Pinpoint the cell where the given text exists, returning its [x, y] midpoint coordinate. 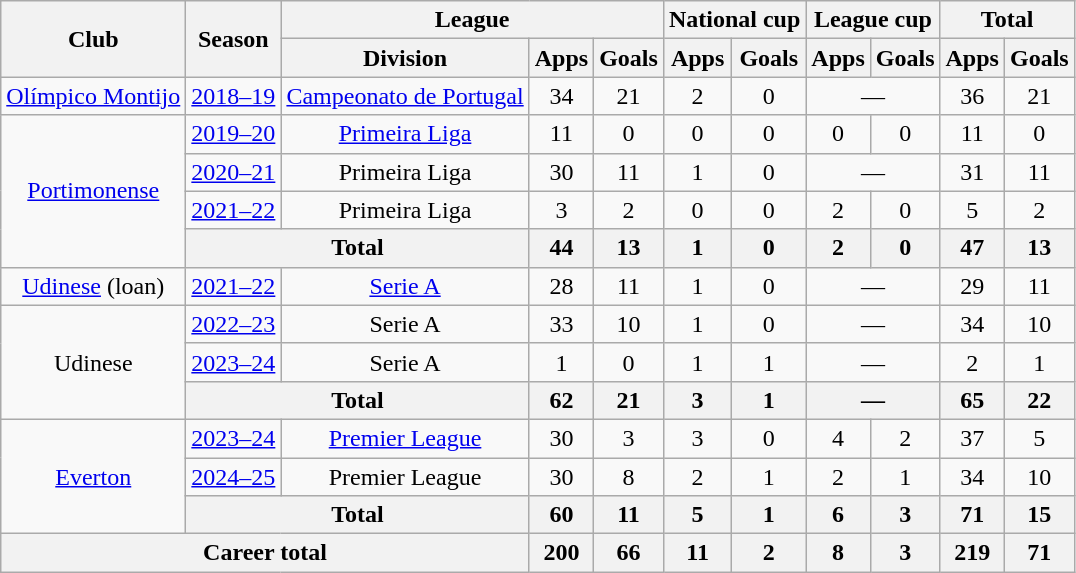
Career total [265, 553]
League cup [873, 20]
Everton [94, 476]
2024–25 [234, 477]
60 [561, 515]
Club [94, 39]
219 [972, 553]
Portimonense [94, 191]
37 [972, 438]
Udinese [94, 362]
League [472, 20]
2018–19 [234, 96]
28 [561, 286]
33 [561, 324]
65 [972, 400]
47 [972, 248]
Season [234, 39]
62 [561, 400]
6 [838, 515]
Olímpico Montijo [94, 96]
31 [972, 172]
Udinese (loan) [94, 286]
2020–21 [234, 172]
2019–20 [234, 134]
2022–23 [234, 324]
22 [1039, 400]
66 [629, 553]
200 [561, 553]
Division [405, 58]
44 [561, 248]
Campeonato de Portugal [405, 96]
National cup [734, 20]
4 [838, 438]
15 [1039, 515]
29 [972, 286]
36 [972, 96]
